Return the (X, Y) coordinate for the center point of the cell that contains the specified text.  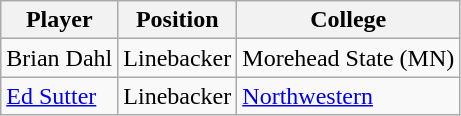
Brian Dahl (60, 58)
Player (60, 20)
Ed Sutter (60, 96)
College (348, 20)
Morehead State (MN) (348, 58)
Position (178, 20)
Northwestern (348, 96)
